Provide the (X, Y) coordinate of the cell's center where the given text is located.  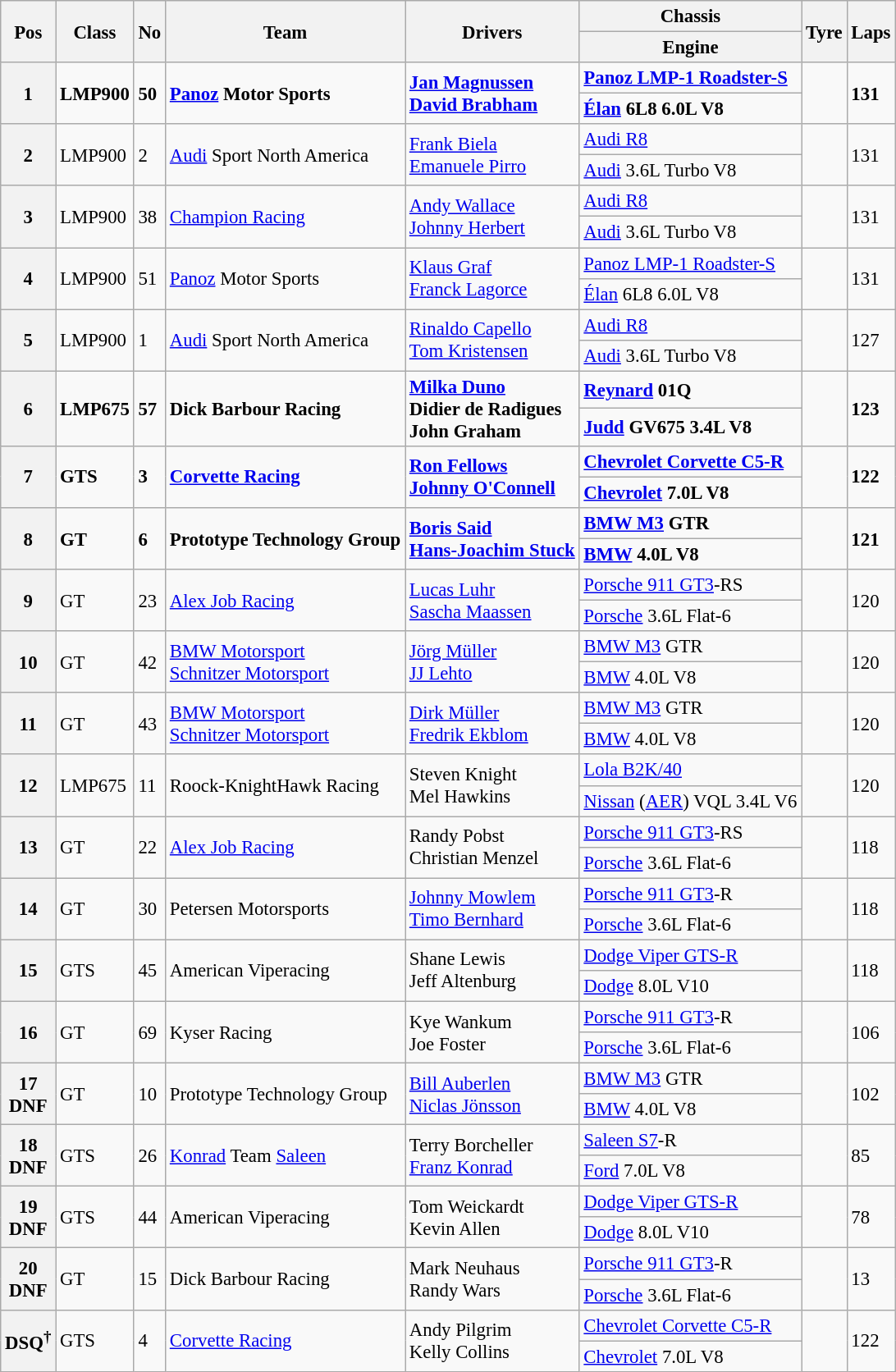
Andy Pilgrim Kelly Collins (492, 1341)
Drivers (492, 31)
Dirk Müller Fredrik Ekblom (492, 724)
121 (871, 538)
Reynard 01Q (691, 390)
Lucas Luhr Sascha Maassen (492, 601)
Frank Biela Emanuele Pirro (492, 154)
18DNF (28, 1155)
19DNF (28, 1218)
Laps (871, 31)
Roock-KnightHawk Racing (286, 786)
26 (149, 1155)
Shane Lewis Jeff Altenburg (492, 970)
38 (149, 217)
7 (28, 478)
42 (149, 661)
16 (28, 1032)
17DNF (28, 1095)
Steven Knight Mel Hawkins (492, 786)
Randy Pobst Christian Menzel (492, 847)
8 (28, 538)
14 (28, 909)
57 (149, 409)
Nissan (AER) VQL 3.4L V6 (691, 801)
Ron Fellows Johnny O'Connell (492, 478)
Chassis (691, 16)
20DNF (28, 1278)
Engine (691, 48)
Tom Weickardt Kevin Allen (492, 1218)
Lola B2K/40 (691, 771)
102 (871, 1095)
No (149, 31)
106 (871, 1032)
Boris Said Hans-Joachim Stuck (492, 538)
Kye Wankum Joe Foster (492, 1032)
Bill Auberlen Niclas Jönsson (492, 1095)
Tyre (824, 31)
Klaus Graf Franck Lagorce (492, 279)
DSQ† (28, 1341)
44 (149, 1218)
Judd GV675 3.4L V8 (691, 428)
78 (871, 1218)
9 (28, 601)
Kyser Racing (286, 1032)
Ford 7.0L V8 (691, 1171)
Johnny Mowlem Timo Bernhard (492, 909)
Petersen Motorsports (286, 909)
30 (149, 909)
Konrad Team Saleen (286, 1155)
Class (95, 31)
Saleen S7-R (691, 1141)
43 (149, 724)
85 (871, 1155)
69 (149, 1032)
Champion Racing (286, 217)
23 (149, 601)
Terry Borcheller Franz Konrad (492, 1155)
51 (149, 279)
127 (871, 340)
Andy Wallace Johnny Herbert (492, 217)
123 (871, 409)
45 (149, 970)
Jan Magnussen David Brabham (492, 94)
Team (286, 31)
Jörg Müller JJ Lehto (492, 661)
5 (28, 340)
Milka Duno Didier de Radigues John Graham (492, 409)
50 (149, 94)
22 (149, 847)
Mark Neuhaus Randy Wars (492, 1278)
12 (28, 786)
Pos (28, 31)
Rinaldo Capello Tom Kristensen (492, 340)
